Extract the (x, y) coordinate from the center of the cell holding the provided text.  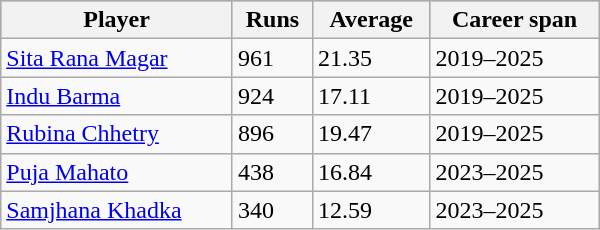
438 (272, 172)
924 (272, 96)
Sita Rana Magar (117, 58)
Indu Barma (117, 96)
Player (117, 20)
961 (272, 58)
Samjhana Khadka (117, 210)
16.84 (371, 172)
21.35 (371, 58)
19.47 (371, 134)
17.11 (371, 96)
Career span (514, 20)
Average (371, 20)
Puja Mahato (117, 172)
Runs (272, 20)
12.59 (371, 210)
340 (272, 210)
Rubina Chhetry (117, 134)
896 (272, 134)
